Return the (x, y) coordinate for the center point of the cell that contains the specified text.  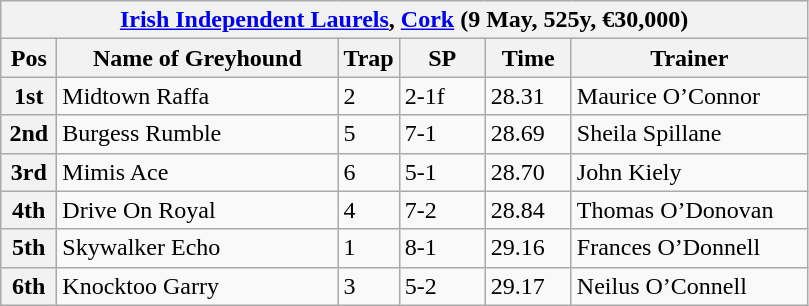
5 (368, 134)
Skywalker Echo (198, 248)
Maurice O’Connor (689, 96)
6th (29, 286)
29.17 (528, 286)
7-2 (442, 210)
2 (368, 96)
28.31 (528, 96)
5-2 (442, 286)
3 (368, 286)
Irish Independent Laurels, Cork (9 May, 525y, €30,000) (404, 20)
7-1 (442, 134)
Trainer (689, 58)
5th (29, 248)
Time (528, 58)
Trap (368, 58)
Midtown Raffa (198, 96)
Pos (29, 58)
4 (368, 210)
6 (368, 172)
28.84 (528, 210)
4th (29, 210)
Thomas O’Donovan (689, 210)
1st (29, 96)
Knocktoo Garry (198, 286)
SP (442, 58)
2-1f (442, 96)
Name of Greyhound (198, 58)
8-1 (442, 248)
29.16 (528, 248)
28.69 (528, 134)
Drive On Royal (198, 210)
Neilus O’Connell (689, 286)
3rd (29, 172)
Burgess Rumble (198, 134)
2nd (29, 134)
John Kiely (689, 172)
Frances O’Donnell (689, 248)
Sheila Spillane (689, 134)
Mimis Ace (198, 172)
1 (368, 248)
28.70 (528, 172)
5-1 (442, 172)
